Scan for the cell matching the given text and deliver its [X, Y] coordinate at center. 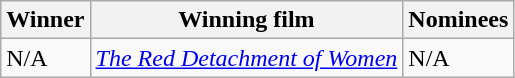
Winner [46, 20]
Winning film [246, 20]
The Red Detachment of Women [246, 58]
Nominees [458, 20]
